Search for the cell housing the specified text and yield its [X, Y] center coordinate. 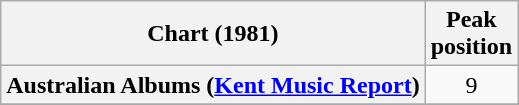
Chart (1981) [213, 34]
9 [471, 85]
Peakposition [471, 34]
Australian Albums (Kent Music Report) [213, 85]
